Extract the (X, Y) coordinate from the center of the cell holding the provided text.  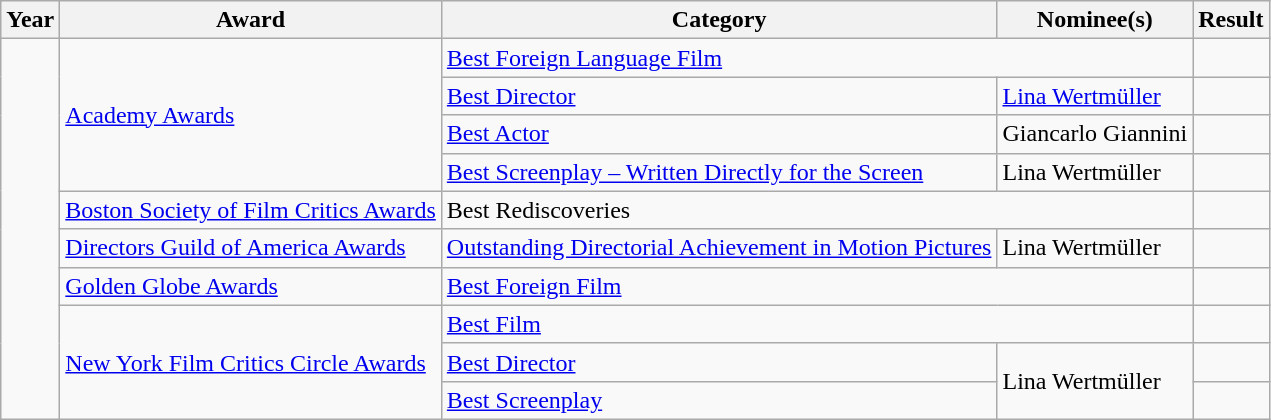
Outstanding Directorial Achievement in Motion Pictures (719, 248)
Result (1231, 20)
Giancarlo Giannini (1095, 134)
Golden Globe Awards (251, 286)
Directors Guild of America Awards (251, 248)
Boston Society of Film Critics Awards (251, 210)
Best Screenplay (719, 400)
New York Film Critics Circle Awards (251, 362)
Academy Awards (251, 115)
Year (30, 20)
Best Screenplay – Written Directly for the Screen (719, 172)
Best Film (816, 324)
Nominee(s) (1095, 20)
Best Foreign Film (816, 286)
Award (251, 20)
Best Foreign Language Film (816, 58)
Best Actor (719, 134)
Category (719, 20)
Best Rediscoveries (816, 210)
